Return (x, y) of the center of cell containing provided text 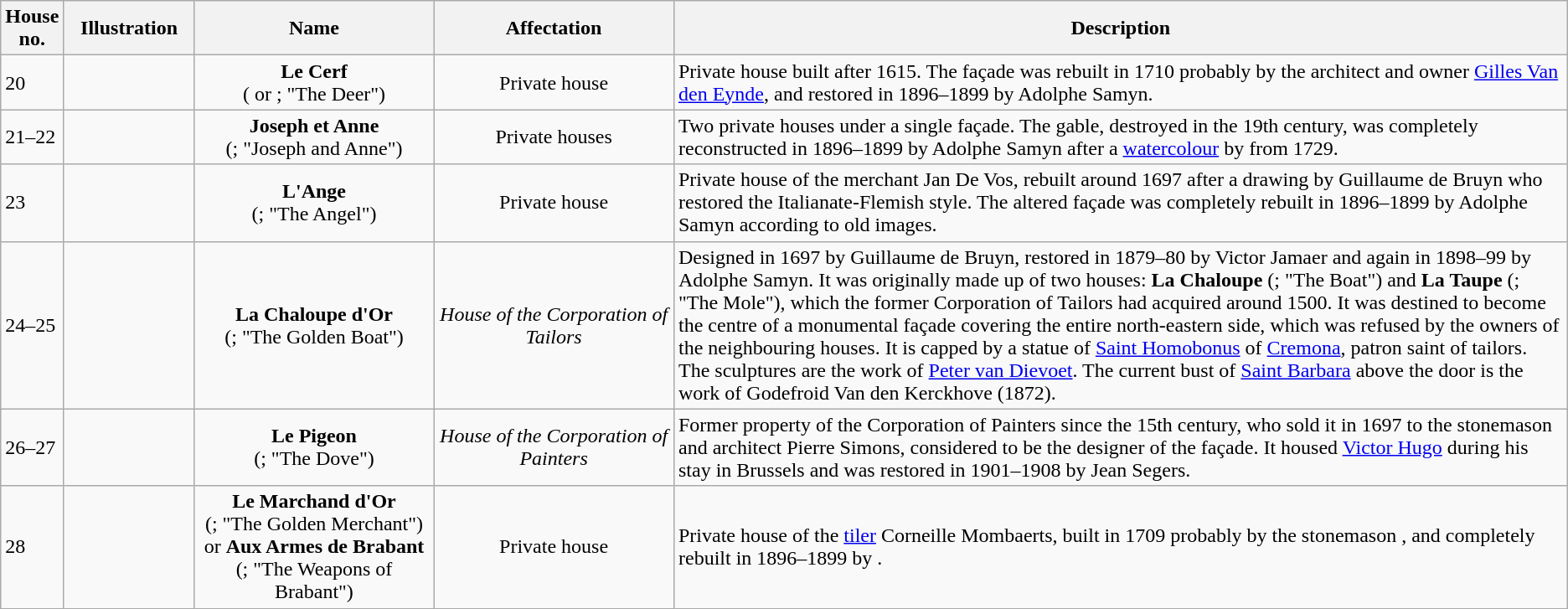
20 (32, 82)
24–25 (32, 325)
Joseph et Anne(; "Joseph and Anne") (313, 137)
Le Marchand d'Or(; "The Golden Merchant") or Aux Armes de Brabant(; "The Weapons of Brabant") (313, 547)
28 (32, 547)
Description (1121, 28)
Affectation (554, 28)
23 (32, 203)
Le Pigeon(; "The Dove") (313, 447)
La Chaloupe d'Or(; "The Golden Boat") (313, 325)
Private house of the tiler Corneille Mombaerts, built in 1709 probably by the stonemason , and completely rebuilt in 1896–1899 by . (1121, 547)
21–22 (32, 137)
Illustration (129, 28)
House of the Corporation of Tailors (554, 325)
House of the Corporation of Painters (554, 447)
26–27 (32, 447)
Private houses (554, 137)
Houseno. (32, 28)
L'Ange(; "The Angel") (313, 203)
Name (313, 28)
Le Cerf( or ; "The Deer") (313, 82)
